Provide the [x, y] coordinate of the cell's center where the given text is located.  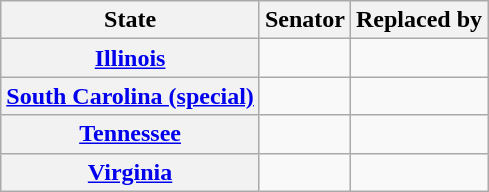
State [130, 20]
Illinois [130, 58]
South Carolina (special) [130, 96]
Replaced by [418, 20]
Senator [304, 20]
Virginia [130, 172]
Tennessee [130, 134]
